Detect which cell encompasses the target text, then output its [X, Y] center coordinate. 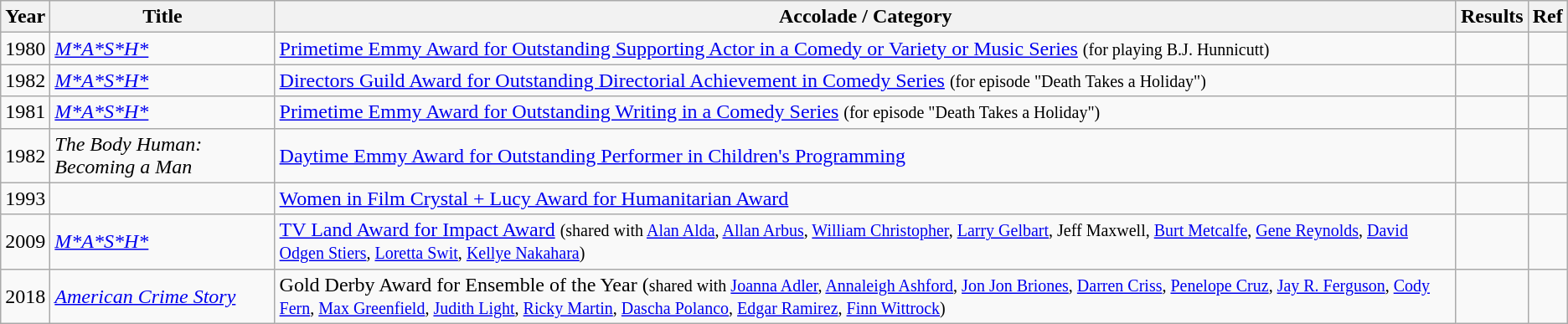
Primetime Emmy Award for Outstanding Supporting Actor in a Comedy or Variety or Music Series (for playing B.J. Hunnicutt) [865, 49]
2009 [25, 241]
1980 [25, 49]
Women in Film Crystal + Lucy Award for Humanitarian Award [865, 198]
2018 [25, 296]
Results [1492, 17]
The Body Human: Becoming a Man [162, 156]
Directors Guild Award for Outstanding Directorial Achievement in Comedy Series (for episode "Death Takes a Holiday") [865, 80]
1993 [25, 198]
Ref [1548, 17]
American Crime Story [162, 296]
Primetime Emmy Award for Outstanding Writing in a Comedy Series (for episode "Death Takes a Holiday") [865, 112]
Title [162, 17]
1981 [25, 112]
Year [25, 17]
Accolade / Category [865, 17]
Daytime Emmy Award for Outstanding Performer in Children's Programming [865, 156]
